Find where the given text appears and provide that cell's center as (X, Y) coordinate. 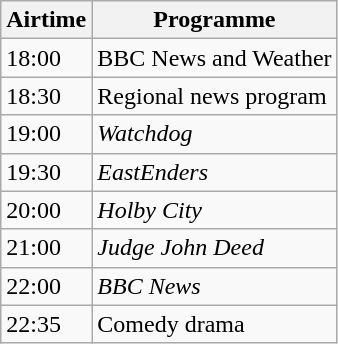
18:30 (46, 96)
BBC News and Weather (214, 58)
Watchdog (214, 134)
Judge John Deed (214, 248)
20:00 (46, 210)
Programme (214, 20)
19:30 (46, 172)
22:00 (46, 286)
BBC News (214, 286)
Comedy drama (214, 324)
Airtime (46, 20)
Holby City (214, 210)
19:00 (46, 134)
21:00 (46, 248)
EastEnders (214, 172)
Regional news program (214, 96)
18:00 (46, 58)
22:35 (46, 324)
